For the text-containing cell, return its midpoint in [x, y] coordinate format. 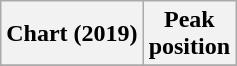
Chart (2019) [72, 34]
Peakposition [189, 34]
